Provide the (X, Y) coordinate of the cell's center where the given text is located.  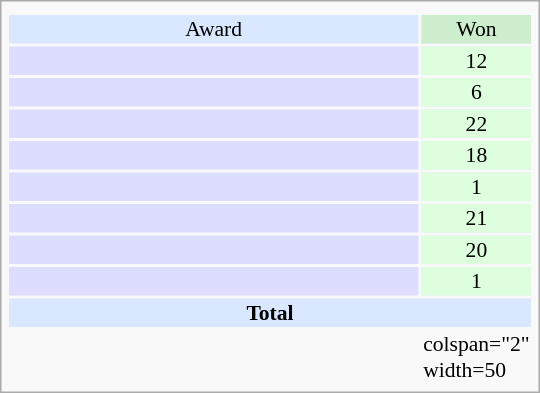
colspan="2" width=50 (477, 357)
6 (477, 92)
12 (477, 60)
20 (477, 249)
Award (214, 29)
Total (270, 312)
21 (477, 218)
22 (477, 123)
Won (477, 29)
18 (477, 155)
